Capture the cell that displays the provided text and extract its [x, y] central coordinate. 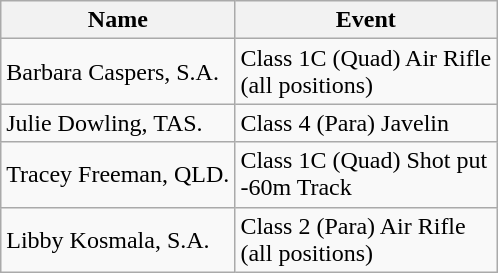
Name [118, 20]
Tracey Freeman, QLD. [118, 174]
Class 2 (Para) Air Rifle(all positions) [366, 240]
Class 4 (Para) Javelin [366, 123]
Class 1C (Quad) Shot put-60m Track [366, 174]
Event [366, 20]
Libby Kosmala, S.A. [118, 240]
Class 1C (Quad) Air Rifle(all positions) [366, 72]
Julie Dowling, TAS. [118, 123]
Barbara Caspers, S.A. [118, 72]
